Provide the [X, Y] coordinate of the cell's center where the given text is located.  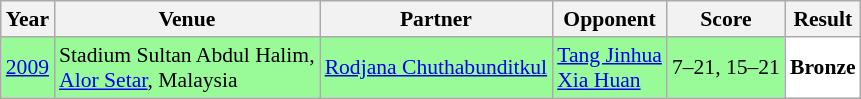
Year [28, 19]
Stadium Sultan Abdul Halim,Alor Setar, Malaysia [187, 68]
Venue [187, 19]
Opponent [610, 19]
Rodjana Chuthabunditkul [436, 68]
Result [823, 19]
Partner [436, 19]
Bronze [823, 68]
Score [726, 19]
7–21, 15–21 [726, 68]
2009 [28, 68]
Tang Jinhua Xia Huan [610, 68]
